Determine the (X, Y) coordinate at the center of the cell enclosing the given text.  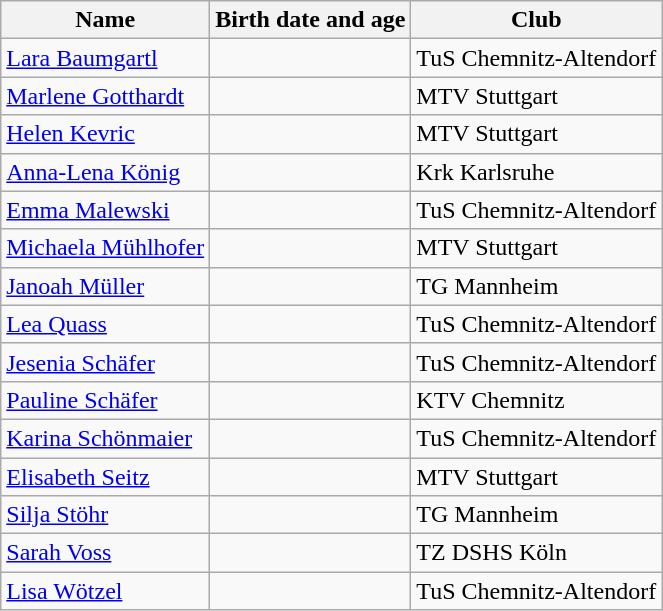
Janoah Müller (106, 286)
Lara Baumgartl (106, 58)
Name (106, 20)
KTV Chemnitz (536, 400)
Lisa Wötzel (106, 591)
Pauline Schäfer (106, 400)
Birth date and age (310, 20)
Sarah Voss (106, 553)
Silja Stöhr (106, 515)
TZ DSHS Köln (536, 553)
Karina Schönmaier (106, 438)
Club (536, 20)
Michaela Mühlhofer (106, 248)
Marlene Gotthardt (106, 96)
Anna-Lena König (106, 172)
Lea Quass (106, 324)
Krk Karlsruhe (536, 172)
Elisabeth Seitz (106, 477)
Jesenia Schäfer (106, 362)
Helen Kevric (106, 134)
Emma Malewski (106, 210)
